Return (X, Y) of the center of cell containing provided text 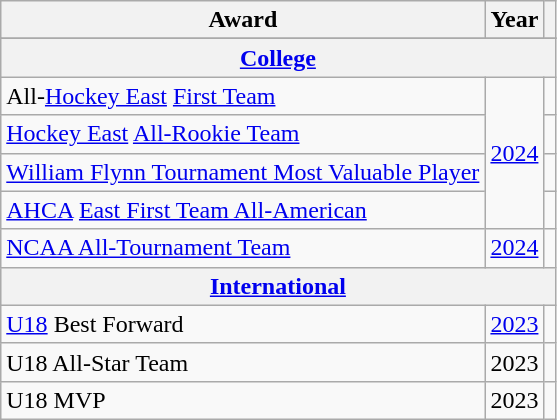
Award (243, 20)
All-Hockey East First Team (243, 96)
International (278, 286)
U18 MVP (243, 400)
AHCA East First Team All-American (243, 210)
Hockey East All-Rookie Team (243, 134)
William Flynn Tournament Most Valuable Player (243, 172)
NCAA All-Tournament Team (243, 248)
Year (514, 20)
College (278, 58)
U18 All-Star Team (243, 362)
U18 Best Forward (243, 324)
